From the cell containing the given text, extract its center point as [X, Y] coordinate. 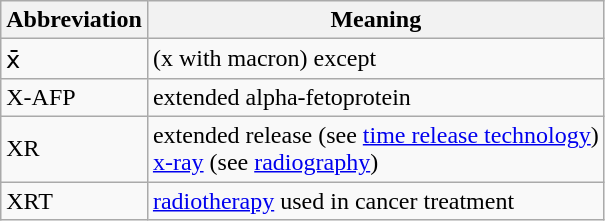
XRT [74, 201]
x̄ [74, 59]
(x with macron) except [376, 59]
extended release (see time release technology) x-ray (see radiography) [376, 148]
Abbreviation [74, 20]
extended alpha-fetoprotein [376, 97]
Meaning [376, 20]
radiotherapy used in cancer treatment [376, 201]
XR [74, 148]
X-AFP [74, 97]
